From the cell containing the given text, extract its center point as (X, Y) coordinate. 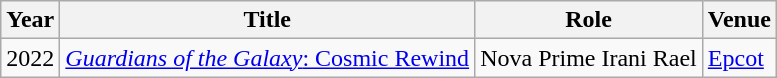
2022 (30, 58)
Year (30, 20)
Title (268, 20)
Venue (739, 20)
Guardians of the Galaxy: Cosmic Rewind (268, 58)
Epcot (739, 58)
Role (589, 20)
Nova Prime Irani Rael (589, 58)
